Output the [x, y] coordinate of the center of the cell containing the given text.  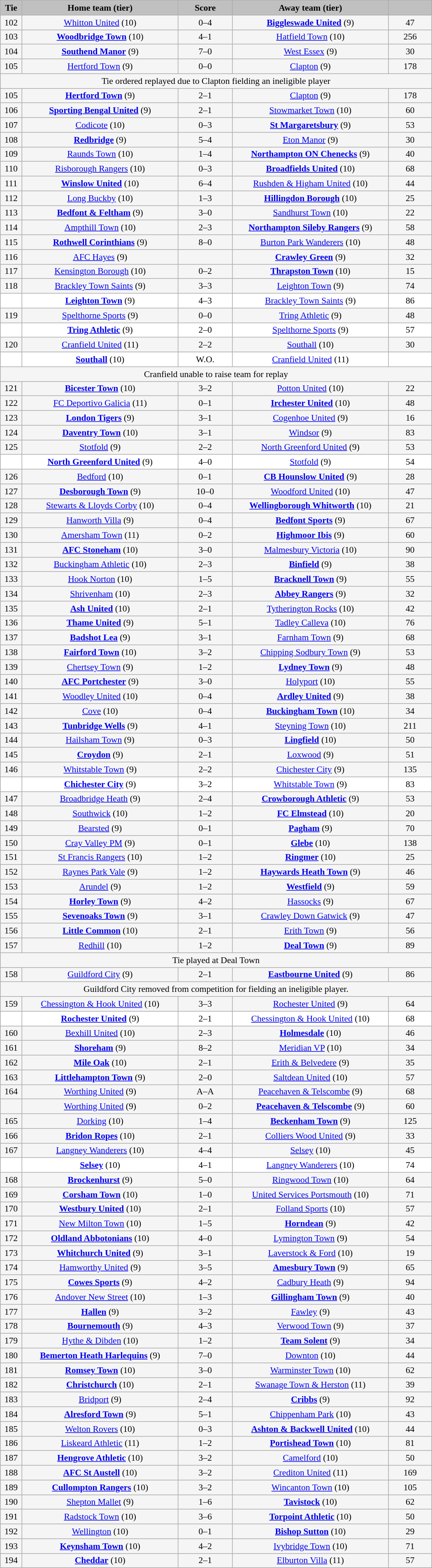
Buckingham Athletic (10) [100, 565]
Redhill (10) [100, 945]
136 [11, 623]
104 [11, 52]
Amesbury Town (9) [310, 1268]
193 [11, 1546]
Hengrove Athletic (10) [100, 1458]
Whitton United (10) [100, 23]
Tunbridge Wells (9) [100, 726]
Torpoint Athletic (10) [310, 1517]
132 [11, 565]
Corsham Town (10) [100, 1195]
156 [11, 931]
188 [11, 1473]
Holmesdale (10) [310, 1033]
187 [11, 1458]
Ardley United (9) [310, 697]
Team Solent (9) [310, 1341]
110 [11, 169]
Crawley Down Gatwick (9) [310, 916]
Abbey Rangers (9) [310, 594]
Guildford City removed from competition for fielding an ineligible player. [216, 989]
Hamworthy United (9) [100, 1268]
122 [11, 403]
Hillingdon Borough (10) [310, 198]
Deal Town (9) [310, 945]
Hassocks (9) [310, 901]
Rushden & Higham United (10) [310, 184]
176 [11, 1297]
Sporting Bengal United (9) [100, 111]
Lingfield (10) [310, 740]
Fawley (9) [310, 1312]
Fairford Town (10) [100, 653]
Crediton United (11) [310, 1473]
Shepton Mallet (9) [100, 1502]
128 [11, 506]
35 [410, 1063]
Winslow United (10) [100, 184]
37 [410, 1326]
89 [410, 945]
149 [11, 828]
127 [11, 491]
Crawley Green (9) [310, 257]
174 [11, 1268]
10–0 [205, 491]
Rothwell Corinthians (9) [100, 242]
140 [11, 682]
Desborough Town (9) [100, 491]
Hatfield Town (10) [310, 37]
158 [11, 975]
Tie played at Deal Town [216, 960]
Gillingham Town (9) [310, 1297]
Bridport (9) [100, 1400]
Buckingham Town (10) [310, 711]
161 [11, 1048]
152 [11, 872]
Bicester Town (10) [100, 389]
181 [11, 1370]
Lymington Town (9) [310, 1239]
168 [11, 1180]
134 [11, 594]
Bemerton Heath Harlequins (9) [100, 1356]
15 [410, 271]
Sandhurst Town (10) [310, 213]
115 [11, 242]
Thrapston Town (10) [310, 271]
1–6 [205, 1502]
Ringwood Town (10) [310, 1180]
Raynes Park Vale (9) [100, 872]
Potton United (10) [310, 389]
Binfield (9) [310, 565]
164 [11, 1092]
Burton Park Wanderers (10) [310, 242]
Bournemouth (9) [100, 1326]
Hailsham Town (9) [100, 740]
147 [11, 799]
Keynsham Town (10) [100, 1546]
Hanworth Villa (9) [100, 521]
Cove (10) [100, 711]
Ivybridge Town (10) [310, 1546]
81 [410, 1443]
170 [11, 1209]
St Francis Rangers (10) [100, 857]
16 [410, 418]
Cogenhoe United (9) [310, 418]
Thame United (9) [100, 623]
186 [11, 1443]
150 [11, 843]
211 [410, 726]
Southend Manor (9) [100, 52]
United Services Portsmouth (10) [310, 1195]
109 [11, 154]
Wincanton Town (10) [310, 1487]
114 [11, 228]
94 [410, 1283]
Hallen (9) [100, 1312]
AFC Hayes (9) [100, 257]
Tavistock (10) [310, 1502]
Portishead Town (10) [310, 1443]
Warminster Town (10) [310, 1370]
Loxwood (9) [310, 755]
189 [11, 1487]
Croydon (9) [100, 755]
Crowborough Athletic (9) [310, 799]
Cadbury Heath (9) [310, 1283]
Steyning Town (10) [310, 726]
FC Deportivo Galicia (11) [100, 403]
Littlehampton Town (9) [100, 1077]
173 [11, 1253]
5–4 [205, 140]
Shrivenham (10) [100, 594]
Wellington (10) [100, 1531]
33 [410, 1136]
141 [11, 697]
Irchester United (10) [310, 403]
Romsey Town (10) [100, 1370]
FC Elmstead (10) [310, 814]
Redbridge (9) [100, 140]
London Tigers (9) [100, 418]
137 [11, 638]
116 [11, 257]
Tytherington Rocks (10) [310, 609]
21 [410, 506]
Risborough Rangers (10) [100, 169]
Biggleswade United (9) [310, 23]
Ash United (10) [100, 609]
76 [410, 623]
117 [11, 271]
Eton Manor (9) [310, 140]
5–0 [205, 1180]
118 [11, 286]
Meridian VP (10) [310, 1048]
Woodford United (10) [310, 491]
8–2 [205, 1048]
180 [11, 1356]
Cowes Sports (9) [100, 1283]
Tie ordered replayed due to Clapton fielding an ineligible player [216, 81]
166 [11, 1136]
Bedfont Sports (9) [310, 521]
Laverstock & Ford (10) [310, 1253]
Long Buckby (10) [100, 198]
183 [11, 1400]
70 [410, 828]
Cray Valley PM (9) [100, 843]
Amersham Town (11) [100, 535]
St Margaretsbury (9) [310, 125]
92 [410, 1400]
Chertsey Town (9) [100, 667]
Raunds Town (10) [100, 154]
20 [410, 814]
Erith & Belvedere (9) [310, 1063]
133 [11, 579]
151 [11, 857]
111 [11, 184]
145 [11, 755]
29 [410, 1531]
19 [410, 1253]
172 [11, 1239]
Erith Town (9) [310, 931]
Colliers Wood United (9) [310, 1136]
3–5 [205, 1268]
59 [410, 887]
103 [11, 37]
Tadley Calleva (10) [310, 623]
130 [11, 535]
Hook Norton (10) [100, 579]
Score [205, 8]
Bracknell Town (9) [310, 579]
Broadbridge Heath (9) [100, 799]
Pagham (9) [310, 828]
Malmesbury Victoria (10) [310, 550]
W.O. [205, 359]
192 [11, 1531]
A–A [205, 1092]
AFC Portchester (9) [100, 682]
194 [11, 1561]
Northampton Sileby Rangers (9) [310, 228]
Dorking (10) [100, 1121]
45 [410, 1151]
Holyport (10) [310, 682]
113 [11, 213]
Hythe & Dibden (10) [100, 1341]
West Essex (9) [310, 52]
121 [11, 389]
Whitchurch United (9) [100, 1253]
143 [11, 726]
123 [11, 418]
Kensington Borough (10) [100, 271]
Swanage Town & Herston (11) [310, 1385]
Mile Oak (10) [100, 1063]
119 [11, 315]
Chipping Sodbury Town (9) [310, 653]
129 [11, 521]
142 [11, 711]
165 [11, 1121]
56 [410, 931]
6–4 [205, 184]
Woodley United (10) [100, 697]
AFC Stoneham (10) [100, 550]
Camelford (10) [310, 1458]
Verwood Town (9) [310, 1326]
Daventry Town (10) [100, 433]
Ampthill Town (10) [100, 228]
Welton Rovers (10) [100, 1429]
Saltdean United (10) [310, 1077]
3–6 [205, 1517]
Bearsted (9) [100, 828]
Westbury United (10) [100, 1209]
175 [11, 1283]
190 [11, 1502]
Codicote (10) [100, 125]
Chippenham Park (10) [310, 1414]
120 [11, 345]
Christchurch (10) [100, 1385]
8–0 [205, 242]
163 [11, 1077]
Southwick (10) [100, 814]
Bridon Ropes (10) [100, 1136]
Alresford Town (9) [100, 1414]
Cheddar (10) [100, 1561]
184 [11, 1414]
Sevenoaks Town (9) [100, 916]
Beckenham Town (9) [310, 1121]
51 [410, 755]
Home team (tier) [100, 8]
Andover New Street (10) [100, 1297]
Away team (tier) [310, 8]
160 [11, 1033]
90 [410, 550]
Badshot Lea (9) [100, 638]
Stewarts & Lloyds Corby (10) [100, 506]
Cullompton Rangers (10) [100, 1487]
148 [11, 814]
Oldland Abbotonians (10) [100, 1239]
112 [11, 198]
191 [11, 1517]
Bexhill United (10) [100, 1033]
CB Hounslow United (9) [310, 477]
Horley Town (9) [100, 901]
131 [11, 550]
Bishop Sutton (10) [310, 1531]
Highmoor Ibis (9) [310, 535]
New Milton Town (10) [100, 1224]
171 [11, 1224]
139 [11, 667]
159 [11, 1004]
144 [11, 740]
102 [11, 23]
256 [410, 37]
Bedfont & Feltham (9) [100, 213]
162 [11, 1063]
126 [11, 477]
AFC St Austell (10) [100, 1473]
39 [410, 1385]
146 [11, 770]
Glebe (10) [310, 843]
155 [11, 916]
58 [410, 228]
Bedford (10) [100, 477]
Horndean (9) [310, 1224]
Ashton & Backwell United (10) [310, 1429]
177 [11, 1312]
Downton (10) [310, 1356]
Shoreham (9) [100, 1048]
Little Common (10) [100, 931]
4–4 [205, 1151]
Cribbs (9) [310, 1400]
1–0 [205, 1195]
Woodbridge Town (10) [100, 37]
108 [11, 140]
167 [11, 1151]
154 [11, 901]
Ringmer (10) [310, 857]
Elburton Villa (11) [310, 1561]
Brockenhurst (9) [100, 1180]
107 [11, 125]
Broadfields United (10) [310, 169]
185 [11, 1429]
Farnham Town (9) [310, 638]
Northampton ON Chenecks (9) [310, 154]
Cranfield unable to raise team for replay [216, 374]
179 [11, 1341]
Folland Sports (10) [310, 1209]
Liskeard Athletic (11) [100, 1443]
Lydney Town (9) [310, 667]
Eastbourne United (9) [310, 975]
Arundel (9) [100, 887]
153 [11, 887]
124 [11, 433]
Radstock Town (10) [100, 1517]
Haywards Heath Town (9) [310, 872]
Stowmarket Town (10) [310, 111]
Westfield (9) [310, 887]
65 [410, 1268]
Windsor (9) [310, 433]
106 [11, 111]
Guildford City (9) [100, 975]
28 [410, 477]
182 [11, 1385]
Wellingborough Whitworth (10) [310, 506]
Tie [11, 8]
157 [11, 945]
